Detect which cell encompasses the target text, then output its [x, y] center coordinate. 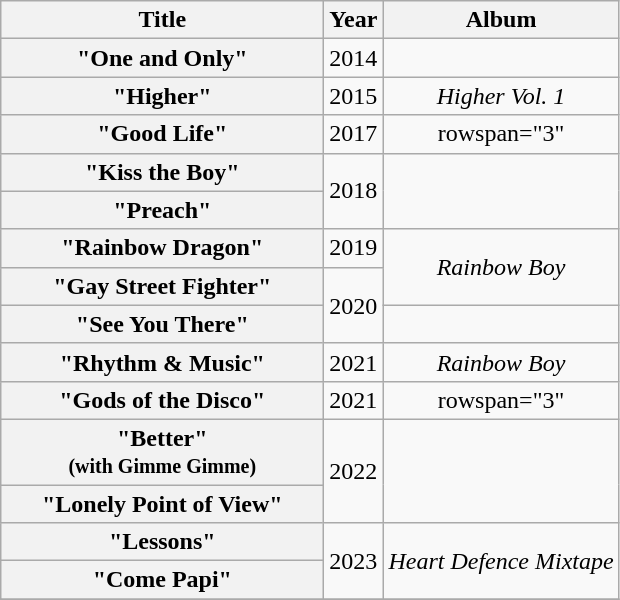
"One and Only" [162, 58]
2018 [354, 191]
Year [354, 20]
2019 [354, 248]
"Gay Street Fighter" [162, 286]
"Rhythm & Music" [162, 362]
"Lonely Point of View" [162, 503]
"Lessons" [162, 542]
"Come Papi" [162, 580]
"Kiss the Boy" [162, 172]
"Better"(with Gimme Gimme) [162, 452]
"Good Life" [162, 134]
2014 [354, 58]
"Higher" [162, 96]
Heart Defence Mixtape [501, 561]
2022 [354, 470]
"See You There" [162, 324]
2020 [354, 305]
Higher Vol. 1 [501, 96]
2017 [354, 134]
2023 [354, 561]
2015 [354, 96]
"Gods of the Disco" [162, 400]
Title [162, 20]
"Preach" [162, 210]
"Rainbow Dragon" [162, 248]
Album [501, 20]
